Pinpoint the cell where the given text exists, returning its [x, y] midpoint coordinate. 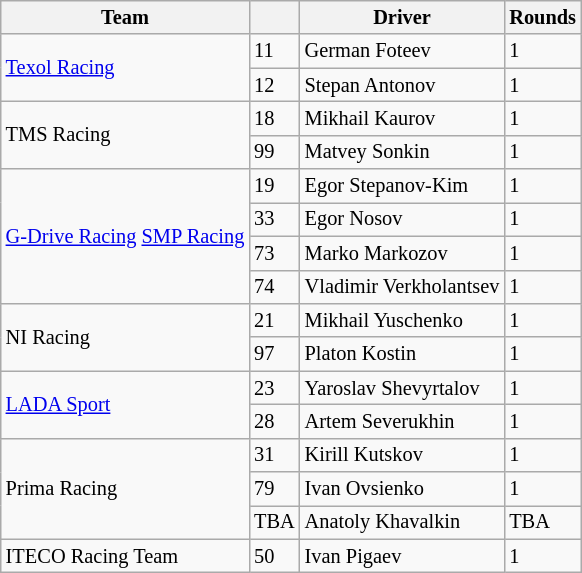
97 [274, 354]
Artem Severukhin [402, 421]
21 [274, 320]
28 [274, 421]
Egor Nosov [402, 219]
99 [274, 152]
TMS Racing [125, 134]
Marko Markozov [402, 253]
73 [274, 253]
Ivan Ovsienko [402, 489]
ITECO Racing Team [125, 556]
50 [274, 556]
G-Drive Racing SMP Racing [125, 236]
Egor Stepanov-Kim [402, 186]
23 [274, 388]
Driver [402, 17]
31 [274, 455]
11 [274, 51]
German Foteev [402, 51]
Kirill Kutskov [402, 455]
Matvey Sonkin [402, 152]
19 [274, 186]
18 [274, 118]
Team [125, 17]
NI Racing [125, 336]
12 [274, 85]
Rounds [542, 17]
Platon Kostin [402, 354]
Ivan Pigaev [402, 556]
74 [274, 287]
Texol Racing [125, 68]
Anatoly Khavalkin [402, 522]
33 [274, 219]
Vladimir Verkholantsev [402, 287]
Mikhail Yuschenko [402, 320]
Stepan Antonov [402, 85]
Yaroslav Shevyrtalov [402, 388]
79 [274, 489]
LADA Sport [125, 404]
Prima Racing [125, 488]
Mikhail Kaurov [402, 118]
